Return [x, y] of the center of cell containing provided text 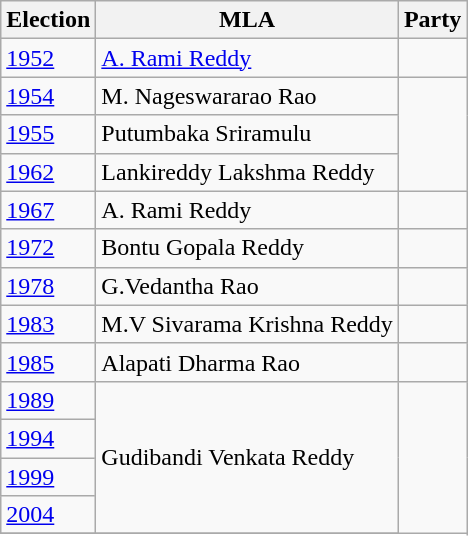
Gudibandi Venkata Reddy [248, 457]
1983 [48, 324]
M.V Sivarama Krishna Reddy [248, 324]
1954 [48, 96]
1972 [48, 248]
2004 [48, 515]
1955 [48, 134]
1989 [48, 400]
1978 [48, 286]
MLA [248, 20]
1985 [48, 362]
Bontu Gopala Reddy [248, 248]
1952 [48, 58]
1999 [48, 477]
1994 [48, 438]
Party [432, 20]
Alapati Dharma Rao [248, 362]
Election [48, 20]
Putumbaka Sriramulu [248, 134]
1962 [48, 172]
M. Nageswararao Rao [248, 96]
1967 [48, 210]
G.Vedantha Rao [248, 286]
Lankireddy Lakshma Reddy [248, 172]
